Provide the (X, Y) coordinate of the cell's center where the given text is located.  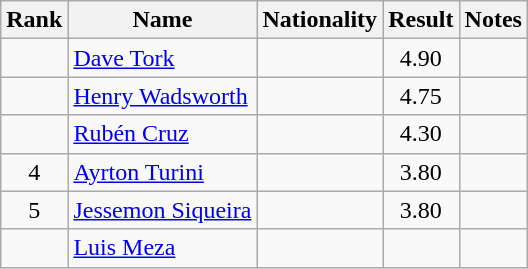
Jessemon Siqueira (162, 210)
4.75 (421, 96)
Nationality (320, 20)
Rank (34, 20)
Dave Tork (162, 58)
Rubén Cruz (162, 134)
Notes (493, 20)
Luis Meza (162, 248)
Henry Wadsworth (162, 96)
Result (421, 20)
Ayrton Turini (162, 172)
4.90 (421, 58)
4.30 (421, 134)
5 (34, 210)
4 (34, 172)
Name (162, 20)
